Return [x, y] of the center of cell containing provided text 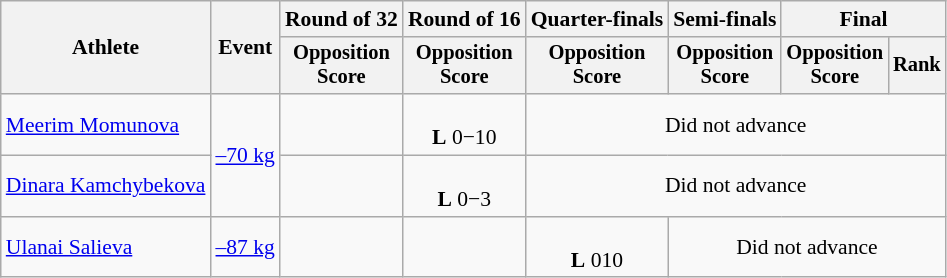
–70 kg [244, 155]
L 010 [597, 248]
Semi-finals [724, 19]
Rank [917, 66]
Dinara Kamchybekova [106, 186]
Meerim Momunova [106, 124]
Round of 32 [342, 19]
L 0−3 [464, 186]
L 0−10 [464, 124]
–87 kg [244, 248]
Quarter-finals [597, 19]
Final [863, 19]
Ulanai Salieva [106, 248]
Round of 16 [464, 19]
Event [244, 48]
Athlete [106, 48]
